Determine the (X, Y) coordinate at the center of the cell enclosing the given text.  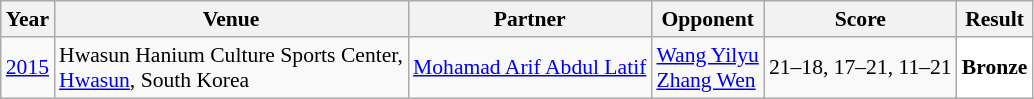
Result (995, 19)
Hwasun Hanium Culture Sports Center,Hwasun, South Korea (231, 68)
Year (28, 19)
Wang Yilyu Zhang Wen (708, 68)
21–18, 17–21, 11–21 (860, 68)
Score (860, 19)
Bronze (995, 68)
Venue (231, 19)
Partner (530, 19)
Mohamad Arif Abdul Latif (530, 68)
2015 (28, 68)
Opponent (708, 19)
